For the text-containing cell, return its midpoint in (x, y) coordinate format. 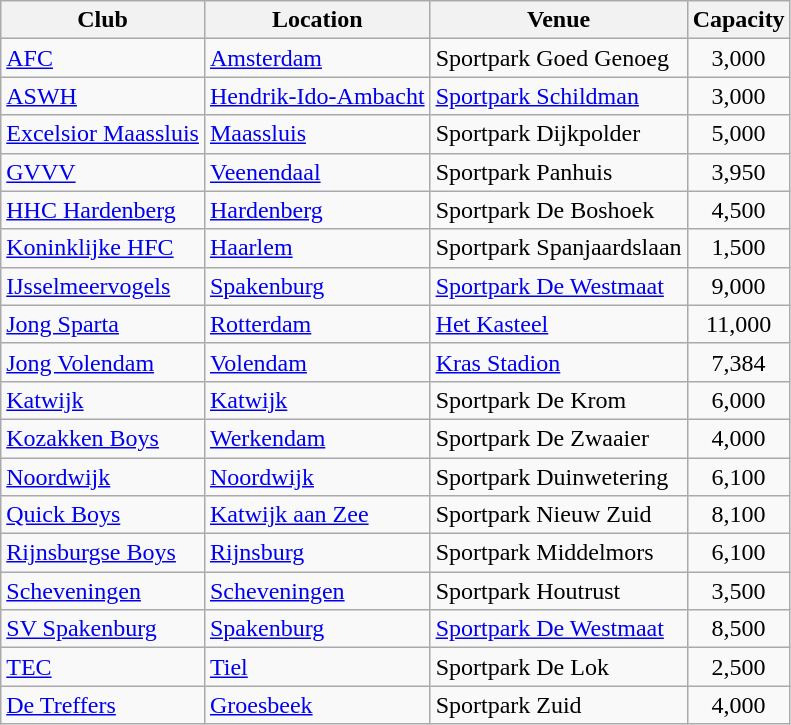
Sportpark Middelmors (558, 553)
Tiel (317, 667)
8,100 (738, 515)
Sportpark Panhuis (558, 172)
Sportpark Goed Genoeg (558, 58)
Sportpark De Lok (558, 667)
6,000 (738, 400)
Rijnsburg (317, 553)
Veenendaal (317, 172)
Jong Sparta (103, 324)
Werkendam (317, 438)
Kozakken Boys (103, 438)
De Treffers (103, 705)
Sportpark De Zwaaier (558, 438)
Sportpark Nieuw Zuid (558, 515)
2,500 (738, 667)
GVVV (103, 172)
8,500 (738, 629)
1,500 (738, 248)
IJsselmeervogels (103, 286)
Sportpark Zuid (558, 705)
Sportpark Duinwetering (558, 477)
Volendam (317, 362)
Koninklijke HFC (103, 248)
Groesbeek (317, 705)
Rijnsburgse Boys (103, 553)
Hendrik-Ido-Ambacht (317, 96)
Kras Stadion (558, 362)
5,000 (738, 134)
Rotterdam (317, 324)
Jong Volendam (103, 362)
11,000 (738, 324)
Sportpark De Krom (558, 400)
9,000 (738, 286)
3,500 (738, 591)
SV Spakenburg (103, 629)
Maassluis (317, 134)
HHC Hardenberg (103, 210)
3,950 (738, 172)
Club (103, 20)
Sportpark De Boshoek (558, 210)
Katwijk aan Zee (317, 515)
Sportpark Schildman (558, 96)
Excelsior Maassluis (103, 134)
AFC (103, 58)
Sportpark Dijkpolder (558, 134)
Capacity (738, 20)
Hardenberg (317, 210)
Sportpark Spanjaardslaan (558, 248)
Sportpark Houtrust (558, 591)
Location (317, 20)
Haarlem (317, 248)
7,384 (738, 362)
TEC (103, 667)
Amsterdam (317, 58)
Het Kasteel (558, 324)
Quick Boys (103, 515)
ASWH (103, 96)
4,500 (738, 210)
Venue (558, 20)
